Find where the given text appears and provide that cell's center as (X, Y) coordinate. 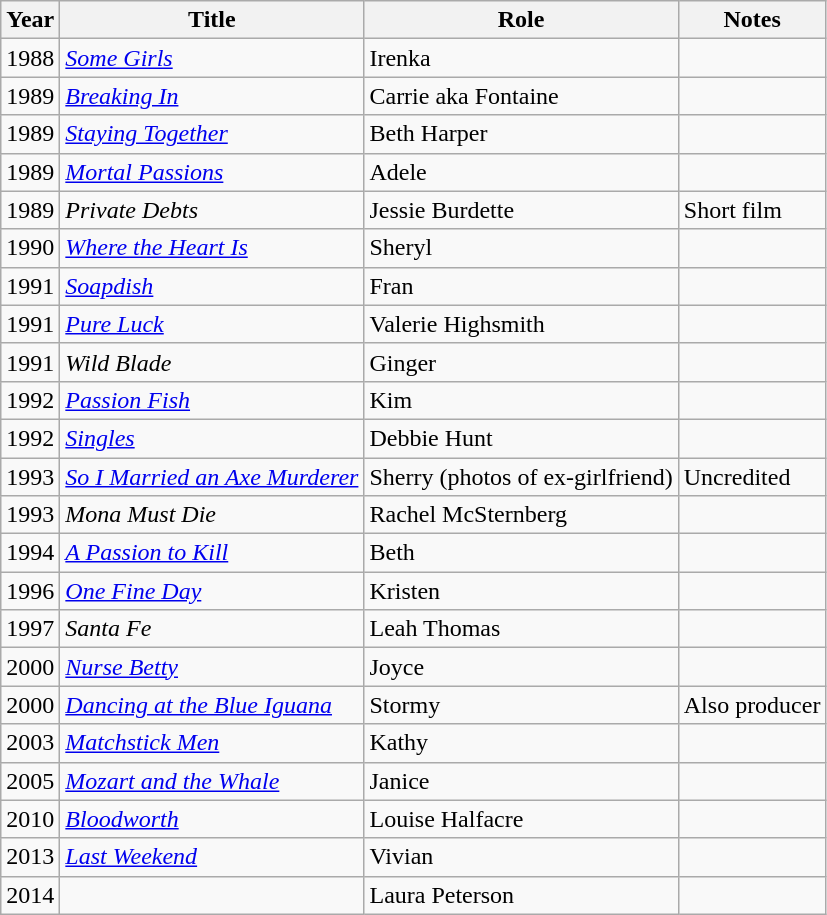
Singles (212, 438)
Soapdish (212, 286)
Some Girls (212, 58)
2014 (30, 895)
Leah Thomas (521, 629)
1988 (30, 58)
1994 (30, 553)
Stormy (521, 705)
Matchstick Men (212, 743)
Rachel McSternberg (521, 515)
Jessie Burdette (521, 210)
Ginger (521, 362)
Beth (521, 553)
Also producer (752, 705)
Passion Fish (212, 400)
Adele (521, 172)
Notes (752, 20)
Mozart and the Whale (212, 781)
Kim (521, 400)
Mortal Passions (212, 172)
Wild Blade (212, 362)
Staying Together (212, 134)
Where the Heart Is (212, 248)
Carrie aka Fontaine (521, 96)
Uncredited (752, 477)
Kathy (521, 743)
Debbie Hunt (521, 438)
Joyce (521, 667)
1996 (30, 591)
Year (30, 20)
1990 (30, 248)
Last Weekend (212, 857)
1997 (30, 629)
Laura Peterson (521, 895)
One Fine Day (212, 591)
Dancing at the Blue Iguana (212, 705)
Title (212, 20)
Fran (521, 286)
A Passion to Kill (212, 553)
Nurse Betty (212, 667)
Vivian (521, 857)
Short film (752, 210)
2010 (30, 819)
Valerie Highsmith (521, 324)
Santa Fe (212, 629)
2005 (30, 781)
Sheryl (521, 248)
Role (521, 20)
Louise Halfacre (521, 819)
Janice (521, 781)
2003 (30, 743)
Beth Harper (521, 134)
Irenka (521, 58)
So I Married an Axe Murderer (212, 477)
Breaking In (212, 96)
Sherry (photos of ex-girlfriend) (521, 477)
Kristen (521, 591)
2013 (30, 857)
Private Debts (212, 210)
Bloodworth (212, 819)
Mona Must Die (212, 515)
Pure Luck (212, 324)
